From the cell containing the given text, extract its center point as [x, y] coordinate. 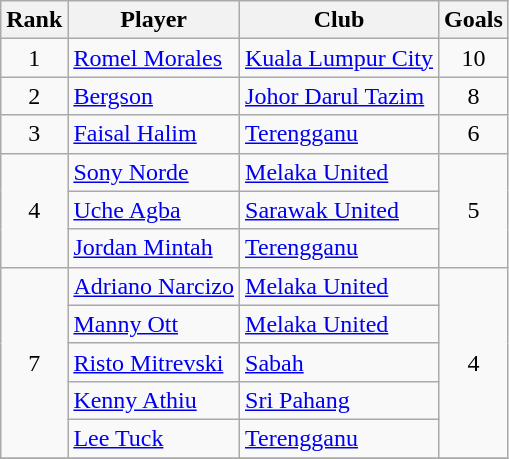
Sri Pahang [340, 400]
Uche Agba [154, 210]
Kuala Lumpur City [340, 58]
8 [474, 96]
Kenny Athiu [154, 400]
Club [340, 20]
6 [474, 134]
Romel Morales [154, 58]
Faisal Halim [154, 134]
3 [34, 134]
Risto Mitrevski [154, 362]
Bergson [154, 96]
Sarawak United [340, 210]
Johor Darul Tazim [340, 96]
Manny Ott [154, 324]
5 [474, 210]
7 [34, 362]
10 [474, 58]
Jordan Mintah [154, 248]
Lee Tuck [154, 438]
Adriano Narcizo [154, 286]
Player [154, 20]
Goals [474, 20]
Rank [34, 20]
Sony Norde [154, 172]
Sabah [340, 362]
1 [34, 58]
2 [34, 96]
